From the cell containing the given text, extract its center point as [x, y] coordinate. 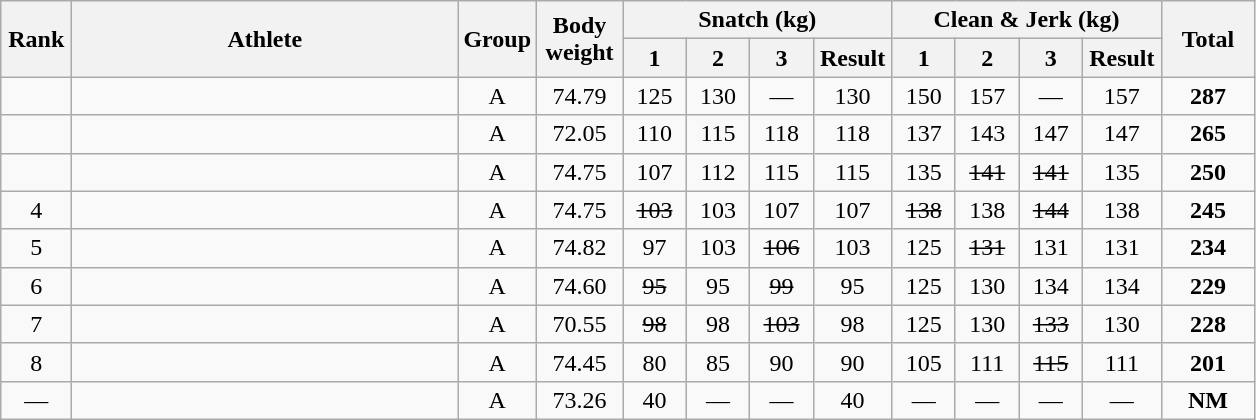
229 [1208, 286]
7 [36, 324]
Athlete [265, 39]
5 [36, 248]
250 [1208, 172]
85 [718, 362]
245 [1208, 210]
4 [36, 210]
106 [782, 248]
70.55 [580, 324]
105 [924, 362]
72.05 [580, 134]
112 [718, 172]
74.45 [580, 362]
Group [498, 39]
287 [1208, 96]
Clean & Jerk (kg) [1026, 20]
265 [1208, 134]
Snatch (kg) [758, 20]
6 [36, 286]
74.79 [580, 96]
80 [655, 362]
150 [924, 96]
74.82 [580, 248]
133 [1051, 324]
97 [655, 248]
201 [1208, 362]
228 [1208, 324]
99 [782, 286]
73.26 [580, 400]
137 [924, 134]
Total [1208, 39]
8 [36, 362]
NM [1208, 400]
143 [987, 134]
74.60 [580, 286]
Body weight [580, 39]
144 [1051, 210]
234 [1208, 248]
Rank [36, 39]
110 [655, 134]
